Extract the (X, Y) coordinate from the center of the cell holding the provided text.  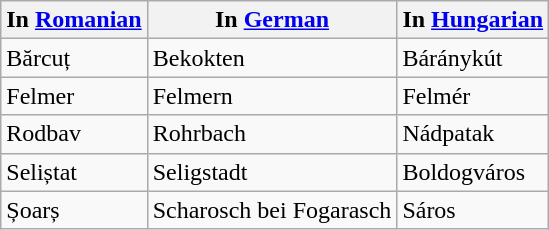
Felmer (74, 96)
Felmern (272, 96)
Nádpatak (473, 134)
In Romanian (74, 20)
Seligstadt (272, 172)
In German (272, 20)
Boldogváros (473, 172)
Felmér (473, 96)
Șoarș (74, 210)
In Hungarian (473, 20)
Seliștat (74, 172)
Báránykút (473, 58)
Bekokten (272, 58)
Bărcuț (74, 58)
Sáros (473, 210)
Rodbav (74, 134)
Scharosch bei Fogarasch (272, 210)
Rohrbach (272, 134)
